Provide the [X, Y] coordinate of the cell's center where the given text is located.  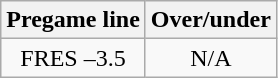
N/A [210, 58]
Pregame line [74, 20]
Over/under [210, 20]
FRES –3.5 [74, 58]
